Locate the cell with the specified text and output its (X, Y) center coordinate. 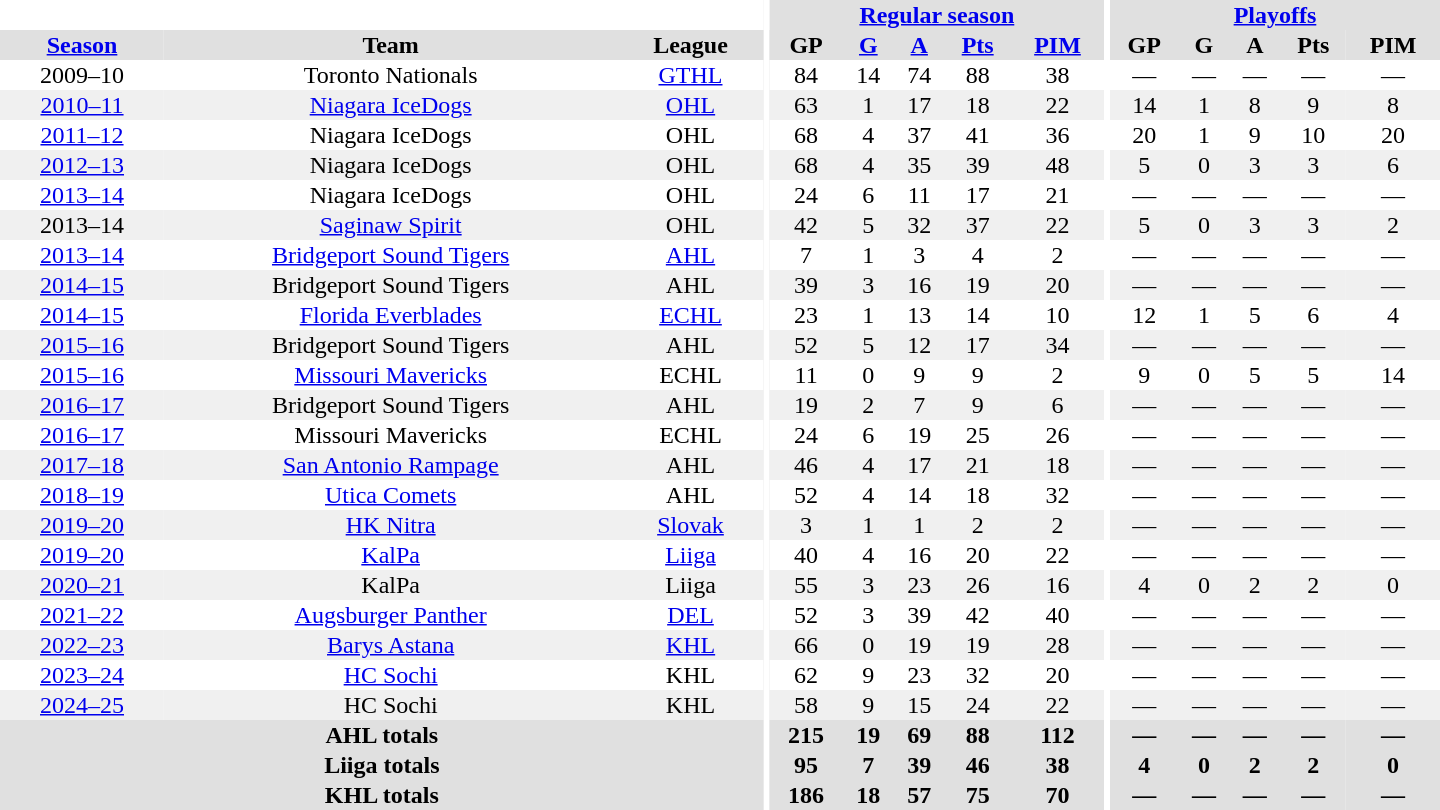
28 (1058, 645)
Florida Everblades (390, 315)
95 (806, 765)
25 (978, 435)
DEL (690, 615)
186 (806, 795)
62 (806, 675)
112 (1058, 735)
2017–18 (82, 465)
San Antonio Rampage (390, 465)
84 (806, 75)
57 (920, 795)
2020–21 (82, 585)
Saginaw Spirit (390, 225)
36 (1058, 135)
63 (806, 105)
Playoffs (1275, 15)
15 (920, 705)
Season (82, 45)
Slovak (690, 525)
Augsburger Panther (390, 615)
HK Nitra (390, 525)
34 (1058, 345)
2022–23 (82, 645)
KHL totals (382, 795)
Utica Comets (390, 495)
35 (920, 165)
Liiga totals (382, 765)
2009–10 (82, 75)
2023–24 (82, 675)
48 (1058, 165)
2012–13 (82, 165)
2010–11 (82, 105)
2024–25 (82, 705)
74 (920, 75)
55 (806, 585)
GTHL (690, 75)
Regular season (936, 15)
215 (806, 735)
Team (390, 45)
League (690, 45)
58 (806, 705)
Barys Astana (390, 645)
69 (920, 735)
66 (806, 645)
2018–19 (82, 495)
Toronto Nationals (390, 75)
75 (978, 795)
2011–12 (82, 135)
70 (1058, 795)
2021–22 (82, 615)
41 (978, 135)
AHL totals (382, 735)
13 (920, 315)
